Search for the cell housing the specified text and yield its [X, Y] center coordinate. 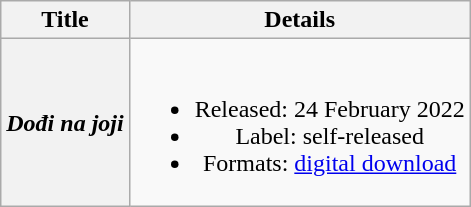
Title [65, 20]
Dođi na joji [65, 122]
Details [300, 20]
Released: 24 February 2022Label: self-releasedFormats: digital download [300, 122]
